Return (x, y) of the center of cell containing provided text 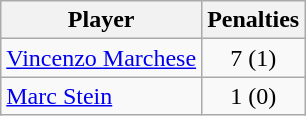
Vincenzo Marchese (102, 58)
7 (1) (254, 58)
1 (0) (254, 96)
Player (102, 20)
Marc Stein (102, 96)
Penalties (254, 20)
